Locate the cell with the specified text and output its [x, y] center coordinate. 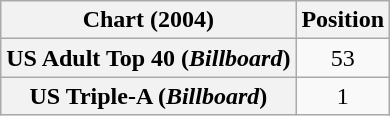
53 [343, 58]
US Triple-A (Billboard) [148, 96]
Position [343, 20]
Chart (2004) [148, 20]
US Adult Top 40 (Billboard) [148, 58]
1 [343, 96]
